From the cell containing the given text, extract its center point as (x, y) coordinate. 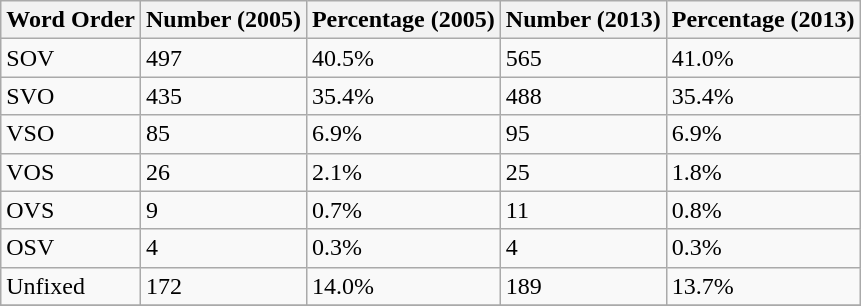
435 (223, 96)
0.7% (403, 210)
VSO (71, 134)
497 (223, 58)
OSV (71, 248)
13.7% (763, 286)
14.0% (403, 286)
SOV (71, 58)
Percentage (2013) (763, 20)
95 (583, 134)
Percentage (2005) (403, 20)
26 (223, 172)
85 (223, 134)
565 (583, 58)
172 (223, 286)
OVS (71, 210)
Number (2013) (583, 20)
25 (583, 172)
2.1% (403, 172)
SVO (71, 96)
41.0% (763, 58)
VOS (71, 172)
0.8% (763, 210)
488 (583, 96)
Number (2005) (223, 20)
1.8% (763, 172)
9 (223, 210)
Unfixed (71, 286)
11 (583, 210)
Word Order (71, 20)
189 (583, 286)
40.5% (403, 58)
